Extract the (X, Y) coordinate from the center of the cell holding the provided text.  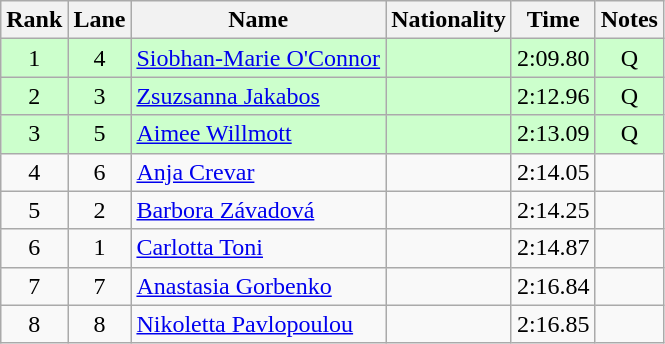
Anja Crevar (258, 172)
2:14.87 (553, 248)
Time (553, 20)
Name (258, 20)
Lane (100, 20)
Nikoletta Pavlopoulou (258, 324)
Nationality (449, 20)
Rank (34, 20)
2:09.80 (553, 58)
2:12.96 (553, 96)
2:16.85 (553, 324)
Carlotta Toni (258, 248)
2:14.25 (553, 210)
Notes (629, 20)
2:16.84 (553, 286)
Zsuzsanna Jakabos (258, 96)
Siobhan-Marie O'Connor (258, 58)
Barbora Závadová (258, 210)
Anastasia Gorbenko (258, 286)
2:13.09 (553, 134)
2:14.05 (553, 172)
Aimee Willmott (258, 134)
